Return (x, y) of the center of cell containing provided text 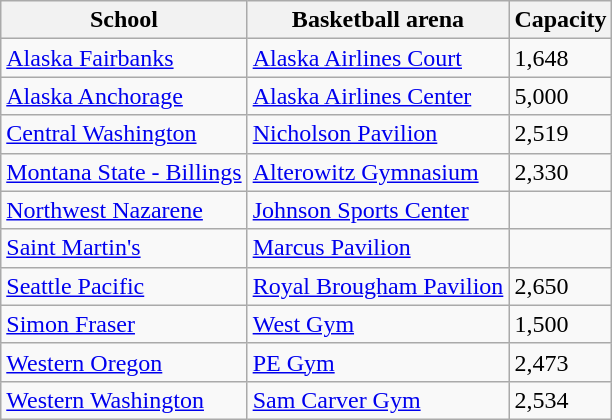
Alaska Anchorage (124, 96)
2,330 (560, 172)
2,650 (560, 286)
Capacity (560, 20)
Basketball arena (378, 20)
West Gym (378, 324)
Central Washington (124, 134)
Royal Brougham Pavilion (378, 286)
Western Oregon (124, 362)
School (124, 20)
Alaska Airlines Center (378, 96)
1,500 (560, 324)
Sam Carver Gym (378, 400)
Seattle Pacific (124, 286)
Alterowitz Gymnasium (378, 172)
1,648 (560, 58)
Simon Fraser (124, 324)
2,534 (560, 400)
Nicholson Pavilion (378, 134)
Montana State - Billings (124, 172)
Marcus Pavilion (378, 248)
2,473 (560, 362)
Northwest Nazarene (124, 210)
Johnson Sports Center (378, 210)
Alaska Fairbanks (124, 58)
PE Gym (378, 362)
Saint Martin's (124, 248)
5,000 (560, 96)
2,519 (560, 134)
Alaska Airlines Court (378, 58)
Western Washington (124, 400)
